Detect which cell encompasses the target text, then output its (x, y) center coordinate. 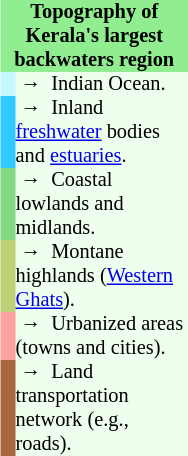
→ Indian Ocean. (102, 84)
→ Urbanized areas (towns and cities). (102, 336)
Topography of Kerala's largest backwaters region (94, 36)
→ Montane highlands (Western Ghats). (102, 276)
→ Coastal lowlands and midlands. (102, 204)
→ Inland freshwater bodies and estuaries. (102, 132)
→ Land transportation network (e.g., roads). (102, 408)
